Determine the (x, y) coordinate at the center of the cell enclosing the given text.  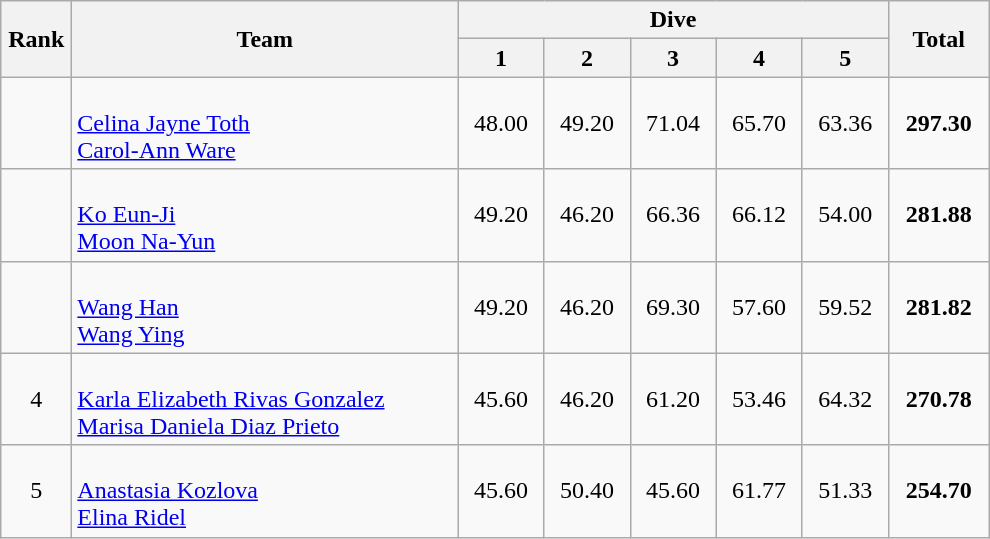
254.70 (938, 491)
54.00 (845, 215)
Team (265, 39)
1 (501, 58)
71.04 (673, 123)
3 (673, 58)
66.36 (673, 215)
50.40 (587, 491)
281.88 (938, 215)
Total (938, 39)
270.78 (938, 399)
61.77 (759, 491)
297.30 (938, 123)
281.82 (938, 307)
Wang HanWang Ying (265, 307)
63.36 (845, 123)
66.12 (759, 215)
51.33 (845, 491)
2 (587, 58)
61.20 (673, 399)
Dive (673, 20)
Anastasia KozlovaElina Ridel (265, 491)
59.52 (845, 307)
Karla Elizabeth Rivas GonzalezMarisa Daniela Diaz Prieto (265, 399)
Celina Jayne TothCarol-Ann Ware (265, 123)
48.00 (501, 123)
Ko Eun-JiMoon Na-Yun (265, 215)
69.30 (673, 307)
65.70 (759, 123)
Rank (36, 39)
64.32 (845, 399)
57.60 (759, 307)
53.46 (759, 399)
